Determine the (X, Y) coordinate at the center of the cell enclosing the given text.  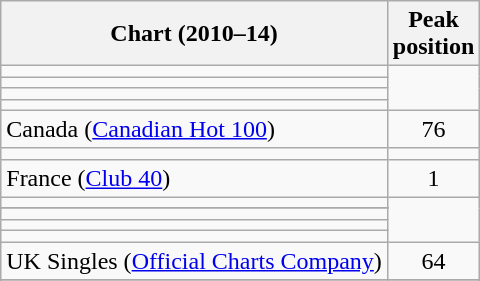
76 (433, 129)
1 (433, 178)
64 (433, 261)
Canada (Canadian Hot 100) (194, 129)
France (Club 40) (194, 178)
Peakposition (433, 34)
UK Singles (Official Charts Company) (194, 261)
Chart (2010–14) (194, 34)
